From the cell containing the given text, extract its center point as (X, Y) coordinate. 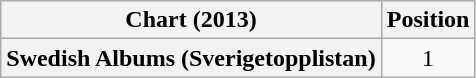
Chart (2013) (191, 20)
1 (428, 58)
Swedish Albums (Sverigetopplistan) (191, 58)
Position (428, 20)
